Scan for the cell matching the given text and deliver its (X, Y) coordinate at center. 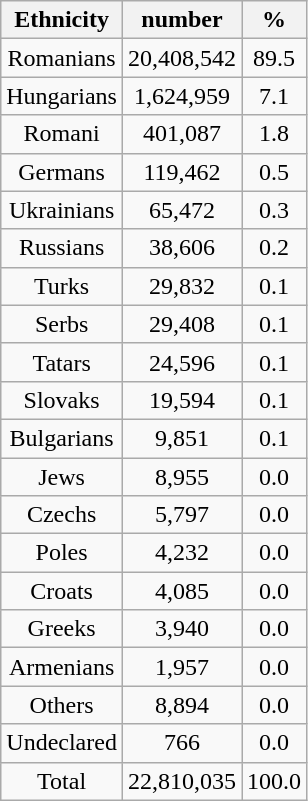
Germans (62, 172)
Ethnicity (62, 20)
19,594 (182, 400)
Poles (62, 553)
Hungarians (62, 96)
Slovaks (62, 400)
100.0 (274, 781)
4,085 (182, 591)
Romanians (62, 58)
89.5 (274, 58)
Czechs (62, 515)
4,232 (182, 553)
% (274, 20)
65,472 (182, 210)
119,462 (182, 172)
401,087 (182, 134)
Croats (62, 591)
8,955 (182, 477)
Armenians (62, 667)
3,940 (182, 629)
38,606 (182, 248)
0.2 (274, 248)
24,596 (182, 362)
Tatars (62, 362)
number (182, 20)
Undeclared (62, 743)
0.3 (274, 210)
5,797 (182, 515)
0.5 (274, 172)
Russians (62, 248)
Jews (62, 477)
Romani (62, 134)
9,851 (182, 438)
Total (62, 781)
29,832 (182, 286)
1,624,959 (182, 96)
Bulgarians (62, 438)
29,408 (182, 324)
1,957 (182, 667)
Turks (62, 286)
766 (182, 743)
Greeks (62, 629)
7.1 (274, 96)
8,894 (182, 705)
1.8 (274, 134)
Ukrainians (62, 210)
20,408,542 (182, 58)
Others (62, 705)
22,810,035 (182, 781)
Serbs (62, 324)
